Locate the cell with the specified text and output its [X, Y] center coordinate. 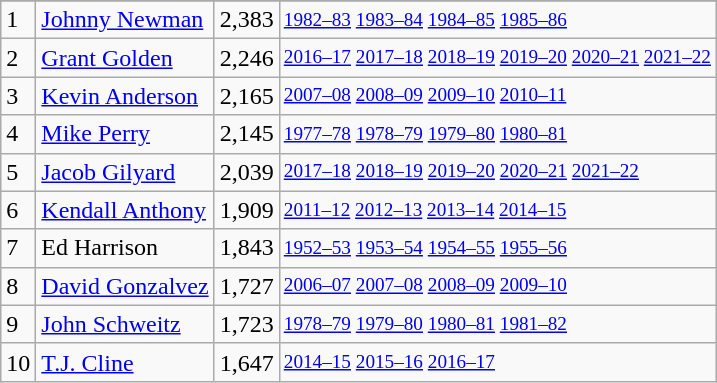
1982–83 1983–84 1984–85 1985–86 [497, 20]
4 [18, 134]
8 [18, 286]
Ed Harrison [125, 248]
9 [18, 324]
2,165 [246, 96]
1,727 [246, 286]
Kendall Anthony [125, 210]
2006–07 2007–08 2008–09 2009–10 [497, 286]
2,039 [246, 172]
1977–78 1978–79 1979–80 1980–81 [497, 134]
1952–53 1953–54 1954–55 1955–56 [497, 248]
2011–12 2012–13 2013–14 2014–15 [497, 210]
Grant Golden [125, 58]
1,909 [246, 210]
10 [18, 362]
John Schweitz [125, 324]
1,843 [246, 248]
T.J. Cline [125, 362]
2 [18, 58]
1978–79 1979–80 1980–81 1981–82 [497, 324]
1,647 [246, 362]
2017–18 2018–19 2019–20 2020–21 2021–22 [497, 172]
6 [18, 210]
2007–08 2008–09 2009–10 2010–11 [497, 96]
2,145 [246, 134]
2016–17 2017–18 2018–19 2019–20 2020–21 2021–22 [497, 58]
7 [18, 248]
Jacob Gilyard [125, 172]
David Gonzalvez [125, 286]
Johnny Newman [125, 20]
1,723 [246, 324]
5 [18, 172]
Kevin Anderson [125, 96]
Mike Perry [125, 134]
1 [18, 20]
2,383 [246, 20]
2014–15 2015–16 2016–17 [497, 362]
3 [18, 96]
2,246 [246, 58]
